Determine the (x, y) coordinate at the center of the cell enclosing the given text.  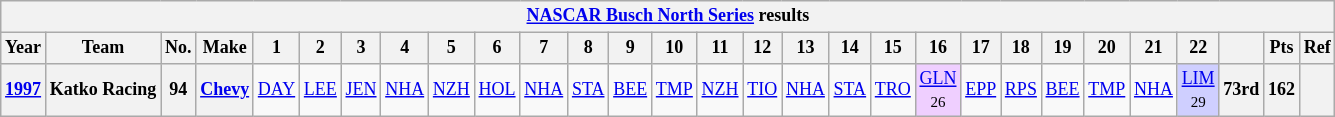
No. (178, 48)
16 (938, 48)
DAY (276, 90)
12 (762, 48)
6 (497, 48)
LIM29 (1198, 90)
TIO (762, 90)
Make (225, 48)
19 (1062, 48)
5 (452, 48)
RPS (1022, 90)
162 (1282, 90)
1 (276, 48)
8 (588, 48)
NASCAR Busch North Series results (668, 16)
7 (544, 48)
14 (850, 48)
Katko Racing (102, 90)
2 (321, 48)
HOL (497, 90)
EPP (981, 90)
17 (981, 48)
13 (806, 48)
Ref (1317, 48)
11 (720, 48)
22 (1198, 48)
9 (630, 48)
LEE (321, 90)
10 (674, 48)
21 (1154, 48)
Year (24, 48)
GLN26 (938, 90)
Team (102, 48)
Chevy (225, 90)
4 (405, 48)
Pts (1282, 48)
3 (361, 48)
1997 (24, 90)
15 (892, 48)
TRO (892, 90)
JEN (361, 90)
94 (178, 90)
20 (1107, 48)
73rd (1242, 90)
18 (1022, 48)
